Find where the given text appears and provide that cell's center as (X, Y) coordinate. 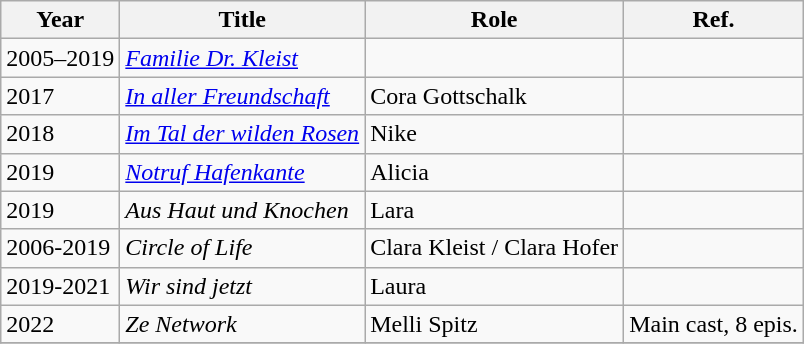
Familie Dr. Kleist (242, 58)
2018 (60, 134)
Im Tal der wilden Rosen (242, 134)
2005–2019 (60, 58)
Notruf Hafenkante (242, 172)
Nike (494, 134)
Role (494, 20)
Main cast, 8 epis. (714, 324)
Alicia (494, 172)
Laura (494, 286)
In aller Freundschaft (242, 96)
Circle of Life (242, 248)
Aus Haut und Knochen (242, 210)
Lara (494, 210)
Melli Spitz (494, 324)
2019-2021 (60, 286)
Ze Network (242, 324)
Title (242, 20)
2017 (60, 96)
2006-2019 (60, 248)
Year (60, 20)
Clara Kleist / Clara Hofer (494, 248)
Wir sind jetzt (242, 286)
2022 (60, 324)
Cora Gottschalk (494, 96)
Ref. (714, 20)
